From the cell containing the given text, extract its center point as [X, Y] coordinate. 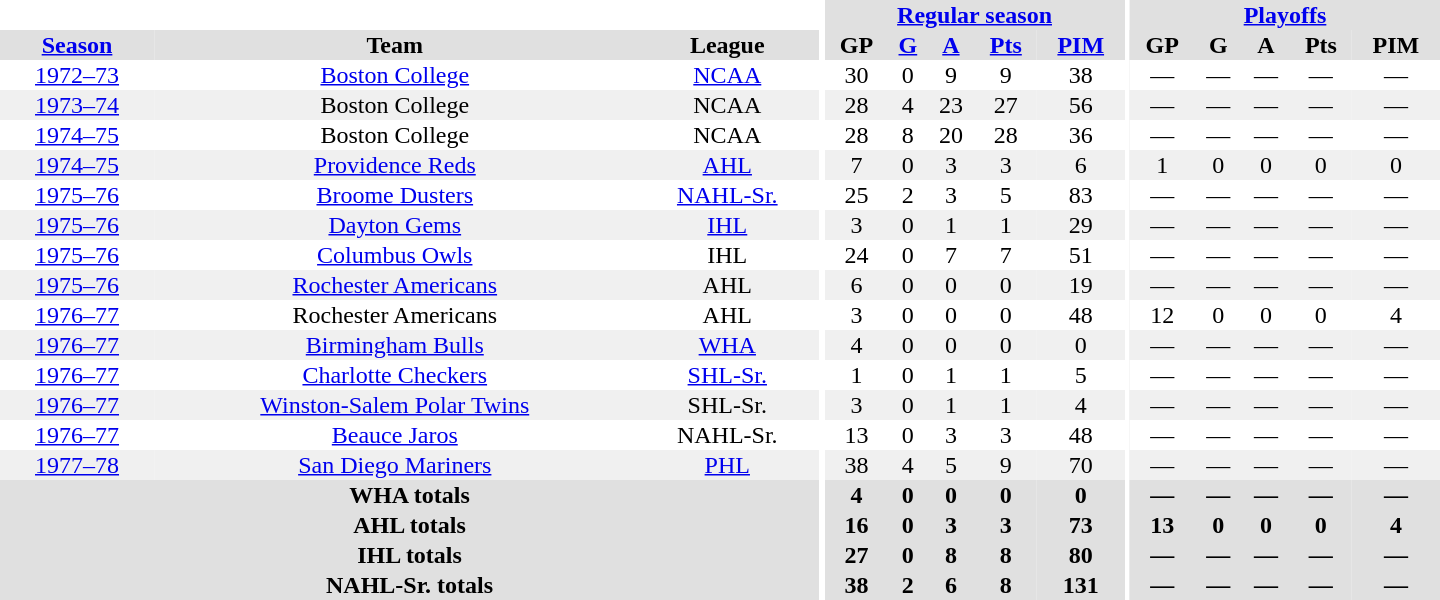
Beauce Jaros [394, 435]
NAHL-Sr. totals [410, 585]
1977–78 [77, 465]
AHL totals [410, 525]
Playoffs [1285, 15]
30 [856, 75]
Columbus Owls [394, 255]
WHA [728, 345]
Dayton Gems [394, 225]
80 [1081, 555]
20 [951, 135]
73 [1081, 525]
League [728, 45]
Charlotte Checkers [394, 375]
24 [856, 255]
19 [1081, 285]
PHL [728, 465]
Team [394, 45]
Season [77, 45]
51 [1081, 255]
1973–74 [77, 105]
San Diego Mariners [394, 465]
WHA totals [410, 495]
Winston-Salem Polar Twins [394, 405]
Birmingham Bulls [394, 345]
83 [1081, 195]
25 [856, 195]
131 [1081, 585]
Regular season [974, 15]
16 [856, 525]
36 [1081, 135]
IHL totals [410, 555]
Broome Dusters [394, 195]
12 [1162, 315]
23 [951, 105]
Providence Reds [394, 165]
1972–73 [77, 75]
56 [1081, 105]
70 [1081, 465]
29 [1081, 225]
